Identify which cell holds the provided text, then report its [x, y] central coordinate. 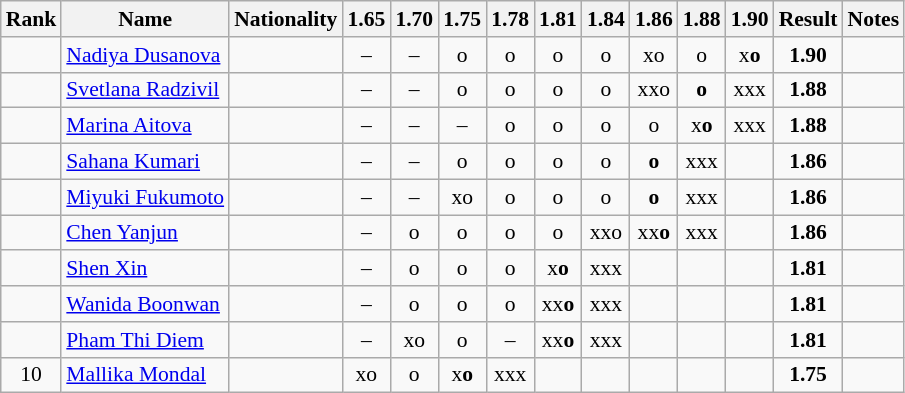
1.78 [510, 19]
1.70 [414, 19]
Wanida Boonwan [145, 304]
Sahana Kumari [145, 162]
Mallika Mondal [145, 375]
Miyuki Fukumoto [145, 197]
Marina Aitova [145, 126]
1.65 [366, 19]
Name [145, 19]
Nadiya Dusanova [145, 55]
Shen Xin [145, 269]
Result [808, 19]
Rank [32, 19]
Svetlana Radzivil [145, 90]
Nationality [286, 19]
Chen Yanjun [145, 233]
Notes [873, 19]
1.84 [606, 19]
Pham Thi Diem [145, 340]
10 [32, 375]
